Return the [X, Y] coordinate for the center point of the cell that contains the specified text.  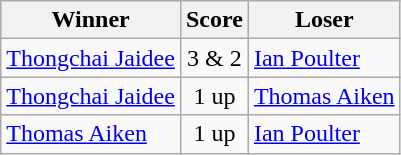
Winner [91, 20]
3 & 2 [214, 58]
Loser [324, 20]
Score [214, 20]
